Provide the [X, Y] coordinate of the cell's center where the given text is located.  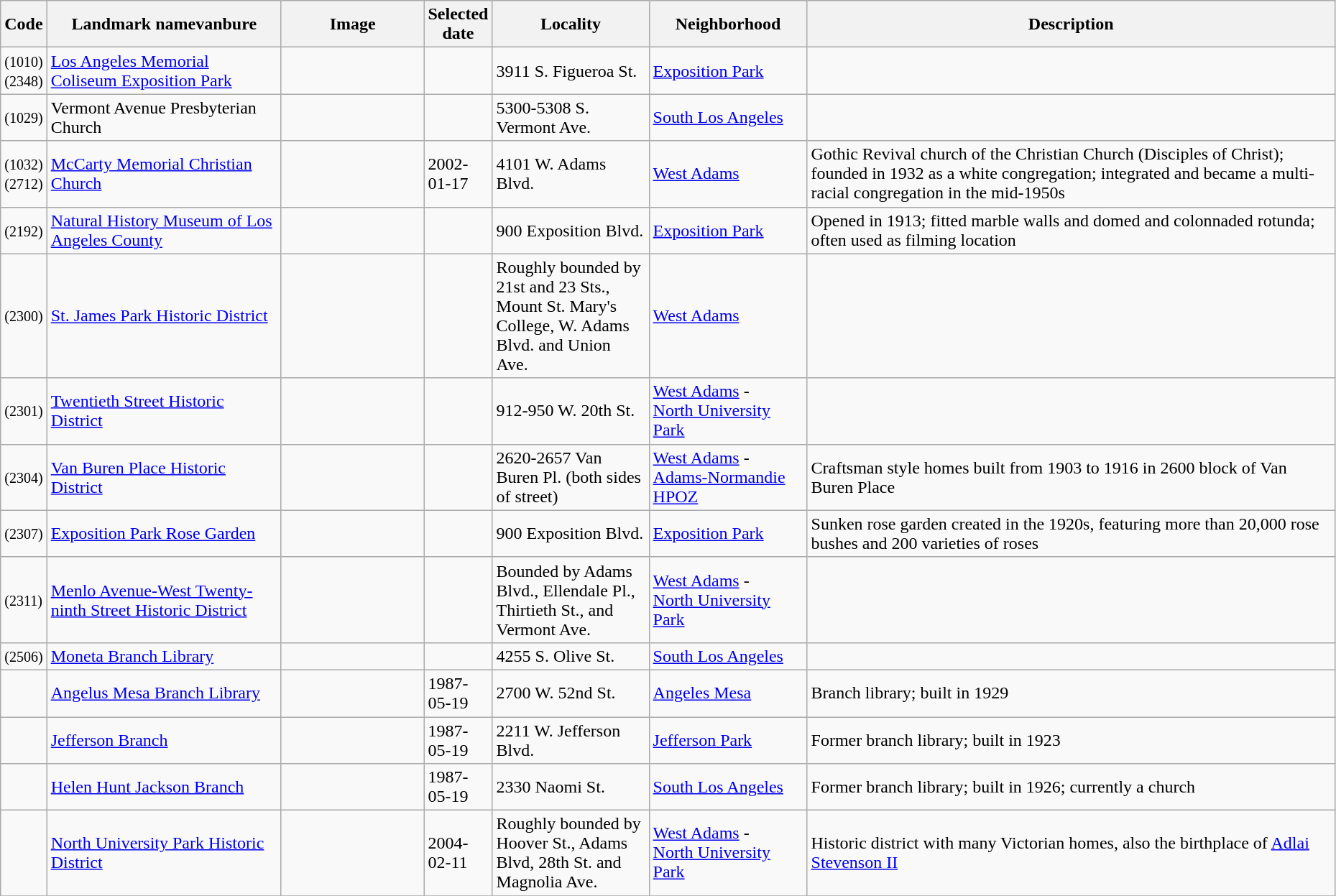
Sunken rose garden created in the 1920s, featuring more than 20,000 rose bushes and 200 varieties of roses [1071, 533]
Vermont Avenue Presbyterian Church [164, 118]
5300-5308 S. Vermont Ave. [571, 118]
2002-01-17 [459, 174]
Jefferson Branch [164, 740]
Selected date [459, 24]
Landmark namevanbure [164, 24]
(2301) [24, 411]
(1032)(2712) [24, 174]
Code [24, 24]
Locality [571, 24]
2700 W. 52nd St. [571, 693]
2004-02-11 [459, 854]
Craftsman style homes built from 1903 to 1916 in 2600 block of Van Buren Place [1071, 477]
Neighborhood [728, 24]
4255 S. Olive St. [571, 656]
(1029) [24, 118]
Roughly bounded by Hoover St., Adams Blvd, 28th St. and Magnolia Ave. [571, 854]
McCarty Memorial Christian Church [164, 174]
2620-2657 Van Buren Pl. (both sides of street) [571, 477]
3911 S. Figueroa St. [571, 70]
(2192) [24, 230]
(2304) [24, 477]
(2311) [24, 599]
4101 W. Adams Blvd. [571, 174]
Natural History Museum of Los Angeles County [164, 230]
Moneta Branch Library [164, 656]
St. James Park Historic District [164, 316]
Angelus Mesa Branch Library [164, 693]
Helen Hunt Jackson Branch [164, 788]
(2506) [24, 656]
Jefferson Park [728, 740]
Bounded by Adams Blvd., Ellendale Pl., Thirtieth St., and Vermont Ave. [571, 599]
Twentieth Street Historic District [164, 411]
(2307) [24, 533]
Branch library; built in 1929 [1071, 693]
2211 W. Jefferson Blvd. [571, 740]
Menlo Avenue-West Twenty-ninth Street Historic District [164, 599]
(1010)(2348) [24, 70]
Historic district with many Victorian homes, also the birthplace of Adlai Stevenson II [1071, 854]
(2300) [24, 316]
Opened in 1913; fitted marble walls and domed and colonnaded rotunda; often used as filming location [1071, 230]
Former branch library; built in 1923 [1071, 740]
Former branch library; built in 1926; currently a church [1071, 788]
Van Buren Place Historic District [164, 477]
North University Park Historic District [164, 854]
2330 Naomi St. [571, 788]
912-950 W. 20th St. [571, 411]
Description [1071, 24]
Exposition Park Rose Garden [164, 533]
Image [352, 24]
Los Angeles Memorial Coliseum Exposition Park [164, 70]
Roughly bounded by 21st and 23 Sts., Mount St. Mary's College, W. Adams Blvd. and Union Ave. [571, 316]
Angeles Mesa [728, 693]
West Adams - Adams-Normandie HPOZ [728, 477]
